Return [x, y] of the center of cell containing provided text 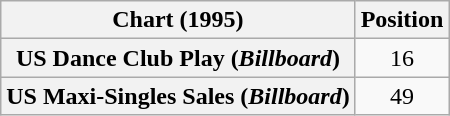
16 [402, 58]
49 [402, 96]
US Maxi-Singles Sales (Billboard) [178, 96]
Chart (1995) [178, 20]
US Dance Club Play (Billboard) [178, 58]
Position [402, 20]
